For the text-containing cell, return its midpoint in (X, Y) coordinate format. 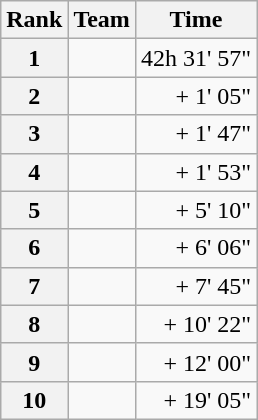
+ 1' 47" (196, 134)
8 (34, 324)
3 (34, 134)
+ 19' 05" (196, 400)
2 (34, 96)
42h 31' 57" (196, 58)
+ 6' 06" (196, 248)
+ 1' 05" (196, 96)
1 (34, 58)
7 (34, 286)
+ 10' 22" (196, 324)
4 (34, 172)
9 (34, 362)
+ 7' 45" (196, 286)
Team (102, 20)
10 (34, 400)
Time (196, 20)
6 (34, 248)
+ 1' 53" (196, 172)
+ 12' 00" (196, 362)
+ 5' 10" (196, 210)
Rank (34, 20)
5 (34, 210)
